Provide the (x, y) coordinate of the cell's center where the given text is located.  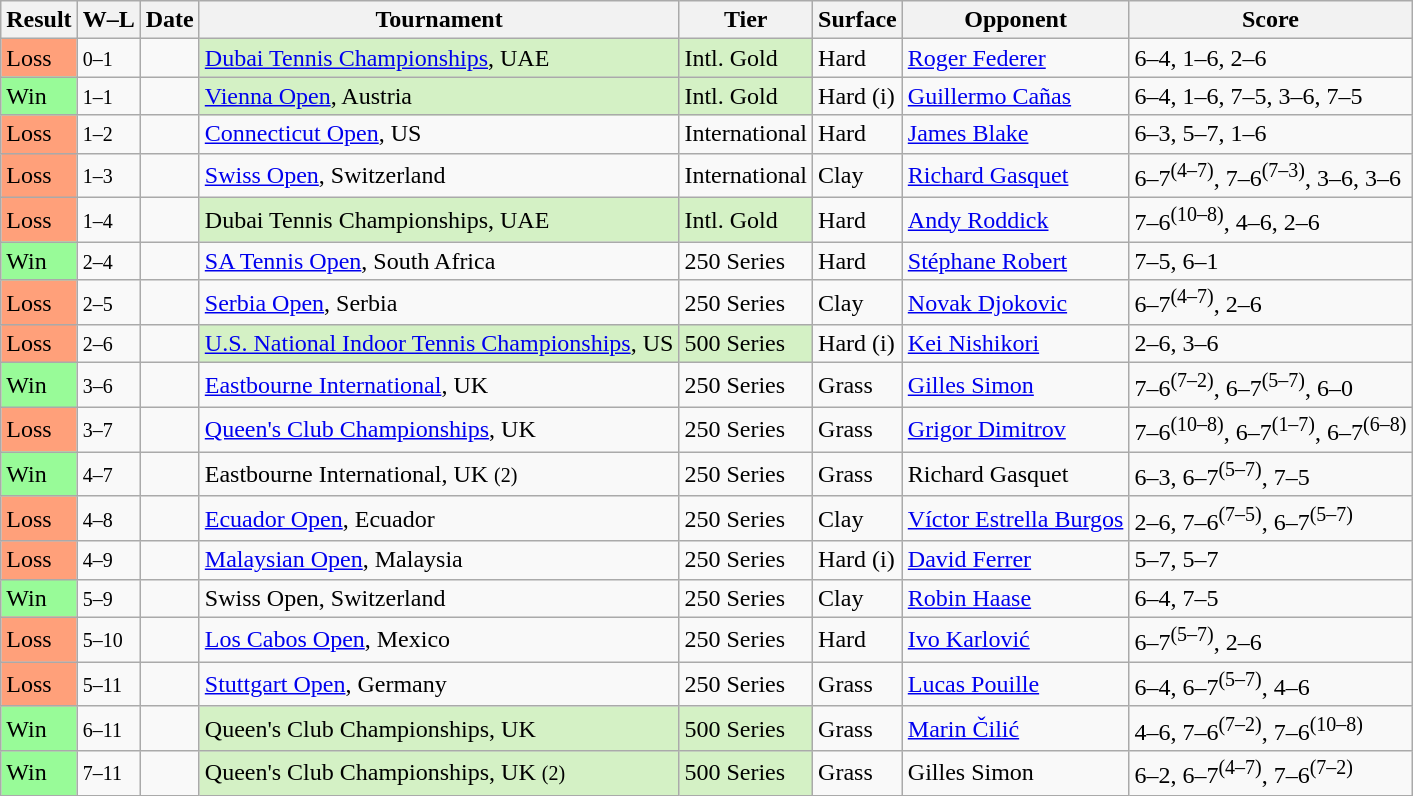
6–4, 1–6, 2–6 (1270, 58)
4–7 (108, 474)
Kei Nishikori (1016, 344)
Lucas Pouille (1016, 684)
1–2 (108, 134)
2–6 (108, 344)
4–6, 7–6(7–2), 7–6(10–8) (1270, 728)
5–7, 5–7 (1270, 560)
2–4 (108, 261)
Ecuador Open, Ecuador (439, 518)
3–6 (108, 386)
Connecticut Open, US (439, 134)
7–6(10–8), 6–7(1–7), 6–7(6–8) (1270, 430)
Eastbourne International, UK (2) (439, 474)
6–3, 6–7(5–7), 7–5 (1270, 474)
6–7(4–7), 2–6 (1270, 302)
4–9 (108, 560)
Stéphane Robert (1016, 261)
1–1 (108, 96)
6–7(5–7), 2–6 (1270, 640)
3–7 (108, 430)
Opponent (1016, 20)
Stuttgart Open, Germany (439, 684)
6–4, 1–6, 7–5, 3–6, 7–5 (1270, 96)
Date (170, 20)
2–6, 3–6 (1270, 344)
6–2, 6–7(4–7), 7–6(7–2) (1270, 774)
Malaysian Open, Malaysia (439, 560)
5–10 (108, 640)
1–3 (108, 176)
2–5 (108, 302)
Marin Čilić (1016, 728)
Ivo Karlović (1016, 640)
6–4, 6–7(5–7), 4–6 (1270, 684)
6–3, 5–7, 1–6 (1270, 134)
7–6(10–8), 4–6, 2–6 (1270, 220)
Surface (858, 20)
W–L (108, 20)
Tournament (439, 20)
Score (1270, 20)
Andy Roddick (1016, 220)
6–11 (108, 728)
5–9 (108, 598)
7–6(7–2), 6–7(5–7), 6–0 (1270, 386)
James Blake (1016, 134)
7–11 (108, 774)
Roger Federer (1016, 58)
Guillermo Cañas (1016, 96)
Queen's Club Championships, UK (2) (439, 774)
Grigor Dimitrov (1016, 430)
Vienna Open, Austria (439, 96)
David Ferrer (1016, 560)
U.S. National Indoor Tennis Championships, US (439, 344)
7–5, 6–1 (1270, 261)
Eastbourne International, UK (439, 386)
Víctor Estrella Burgos (1016, 518)
Robin Haase (1016, 598)
Novak Djokovic (1016, 302)
6–7(4–7), 7–6(7–3), 3–6, 3–6 (1270, 176)
Los Cabos Open, Mexico (439, 640)
Serbia Open, Serbia (439, 302)
5–11 (108, 684)
4–8 (108, 518)
1–4 (108, 220)
0–1 (108, 58)
SA Tennis Open, South Africa (439, 261)
2–6, 7–6(7–5), 6–7(5–7) (1270, 518)
Result (39, 20)
6–4, 7–5 (1270, 598)
Tier (746, 20)
